Return [X, Y] of the center of cell containing provided text 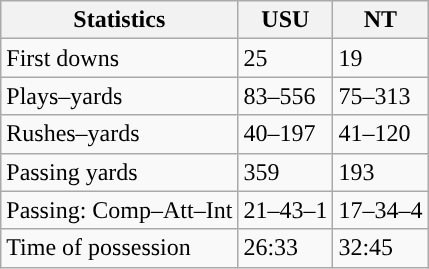
40–197 [286, 134]
193 [380, 172]
USU [286, 20]
32:45 [380, 248]
359 [286, 172]
First downs [120, 58]
Plays–yards [120, 96]
21–43–1 [286, 210]
83–556 [286, 96]
Passing yards [120, 172]
Rushes–yards [120, 134]
Time of possession [120, 248]
17–34–4 [380, 210]
Statistics [120, 20]
26:33 [286, 248]
Passing: Comp–Att–Int [120, 210]
NT [380, 20]
75–313 [380, 96]
25 [286, 58]
41–120 [380, 134]
19 [380, 58]
